Pinpoint the cell where the given text exists, returning its (X, Y) midpoint coordinate. 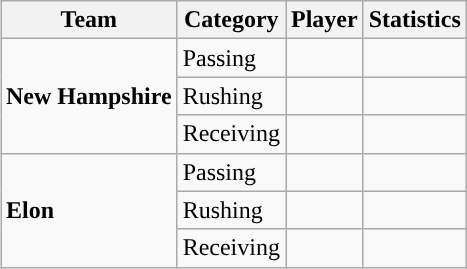
New Hampshire (88, 96)
Category (231, 20)
Elon (88, 210)
Player (325, 20)
Team (88, 20)
Statistics (414, 20)
